Detect which cell encompasses the target text, then output its [x, y] center coordinate. 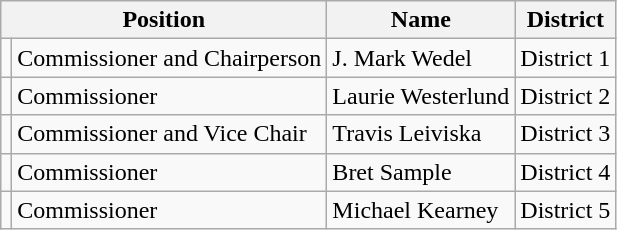
Bret Sample [421, 172]
District 1 [566, 58]
Travis Leiviska [421, 134]
Michael Kearney [421, 210]
District 2 [566, 96]
District 3 [566, 134]
Laurie Westerlund [421, 96]
District [566, 20]
District 4 [566, 172]
Position [164, 20]
Name [421, 20]
Commissioner and Chairperson [170, 58]
J. Mark Wedel [421, 58]
Commissioner and Vice Chair [170, 134]
District 5 [566, 210]
